Capture the cell that displays the provided text and extract its [X, Y] central coordinate. 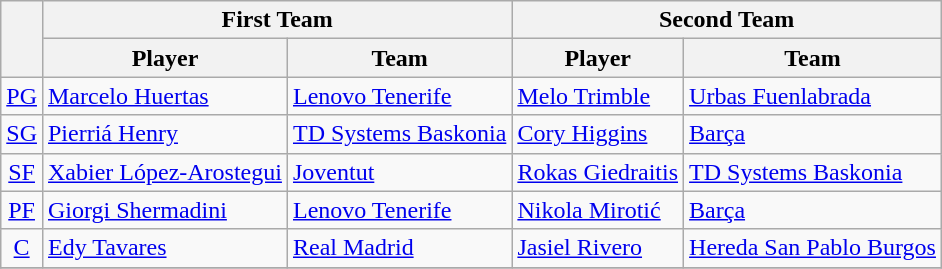
Xabier López-Arostegui [164, 172]
SF [22, 172]
Nikola Mirotić [598, 210]
PG [22, 96]
First Team [276, 20]
SG [22, 134]
Urbas Fuenlabrada [813, 96]
Edy Tavares [164, 248]
Melo Trimble [598, 96]
Rokas Giedraitis [598, 172]
Second Team [727, 20]
PF [22, 210]
Jasiel Rivero [598, 248]
C [22, 248]
Pierriá Henry [164, 134]
Marcelo Huertas [164, 96]
Giorgi Shermadini [164, 210]
Hereda San Pablo Burgos [813, 248]
Joventut [399, 172]
Cory Higgins [598, 134]
Real Madrid [399, 248]
